Return the (x, y) coordinate for the center point of the cell that contains the specified text.  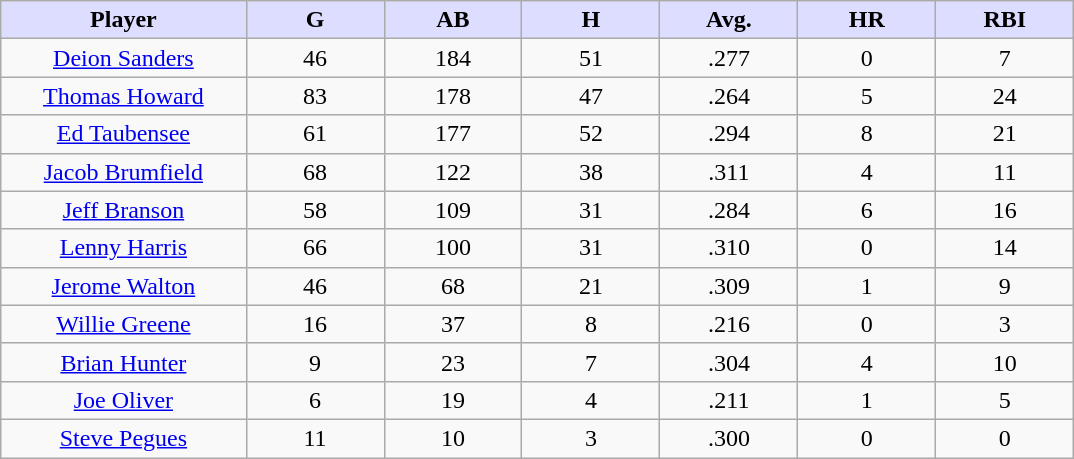
H (591, 20)
.216 (729, 324)
Steve Pegues (124, 438)
.264 (729, 96)
109 (453, 210)
.309 (729, 286)
Lenny Harris (124, 248)
47 (591, 96)
Deion Sanders (124, 58)
66 (315, 248)
.304 (729, 362)
24 (1005, 96)
.211 (729, 400)
.300 (729, 438)
38 (591, 172)
.294 (729, 134)
G (315, 20)
.284 (729, 210)
Ed Taubensee (124, 134)
83 (315, 96)
122 (453, 172)
14 (1005, 248)
37 (453, 324)
52 (591, 134)
.311 (729, 172)
Avg. (729, 20)
RBI (1005, 20)
51 (591, 58)
23 (453, 362)
Player (124, 20)
184 (453, 58)
177 (453, 134)
61 (315, 134)
Joe Oliver (124, 400)
Thomas Howard (124, 96)
.310 (729, 248)
58 (315, 210)
AB (453, 20)
Willie Greene (124, 324)
100 (453, 248)
.277 (729, 58)
HR (867, 20)
Jacob Brumfield (124, 172)
19 (453, 400)
Brian Hunter (124, 362)
178 (453, 96)
Jeff Branson (124, 210)
Jerome Walton (124, 286)
